Scan for the cell matching the given text and deliver its (x, y) coordinate at center. 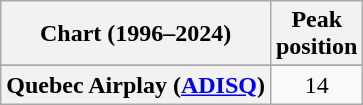
Peakposition (316, 34)
Chart (1996–2024) (136, 34)
14 (316, 85)
Quebec Airplay (ADISQ) (136, 85)
